Provide the (X, Y) coordinate of the cell's center where the given text is located.  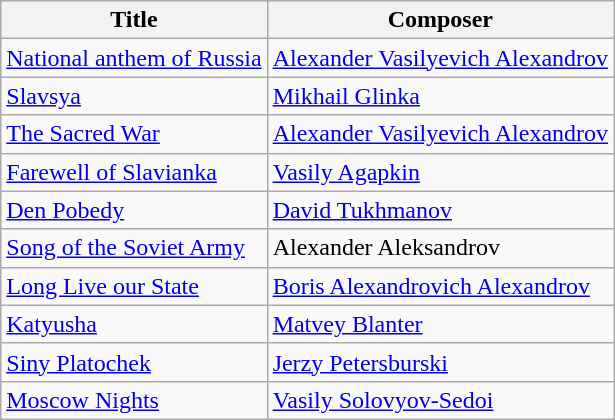
Composer (440, 20)
David Tukhmanov (440, 210)
Vasily Solovyov-Sedoi (440, 400)
Katyusha (134, 324)
Song of the Soviet Army (134, 248)
Title (134, 20)
Farewell of Slavianka (134, 172)
Matvey Blanter (440, 324)
Mikhail Glinka (440, 96)
Long Live our State (134, 286)
National anthem of Russia (134, 58)
Slavsya (134, 96)
Jerzy Petersburski (440, 362)
Den Pobedy (134, 210)
The Sacred War (134, 134)
Vasily Agapkin (440, 172)
Siny Platochek (134, 362)
Boris Alexandrovich Alexandrov (440, 286)
Alexander Aleksandrov (440, 248)
Moscow Nights (134, 400)
